Extract the [X, Y] coordinate from the center of the cell holding the provided text.  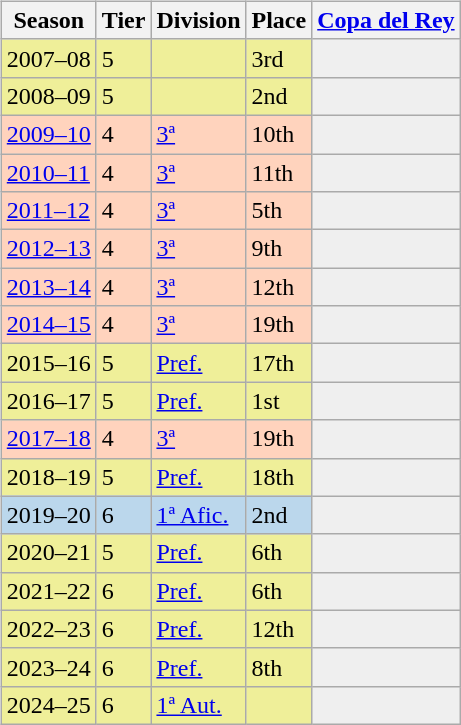
3rd [279, 58]
2007–08 [48, 58]
2010–11 [48, 173]
2023–24 [48, 667]
2018–19 [48, 477]
Place [279, 20]
2024–25 [48, 705]
2020–21 [48, 553]
1ª Afic. [198, 515]
2019–20 [48, 515]
2015–16 [48, 363]
5th [279, 211]
9th [279, 249]
10th [279, 134]
2013–14 [48, 287]
2012–13 [48, 249]
1st [279, 401]
2014–15 [48, 325]
8th [279, 667]
2009–10 [48, 134]
2022–23 [48, 629]
2017–18 [48, 439]
18th [279, 477]
2011–12 [48, 211]
Division [198, 20]
2008–09 [48, 96]
Copa del Rey [386, 20]
Tier [124, 20]
17th [279, 363]
1ª Aut. [198, 705]
11th [279, 173]
2021–22 [48, 591]
2016–17 [48, 401]
Season [48, 20]
